Extract the [X, Y] coordinate from the center of the cell holding the provided text.  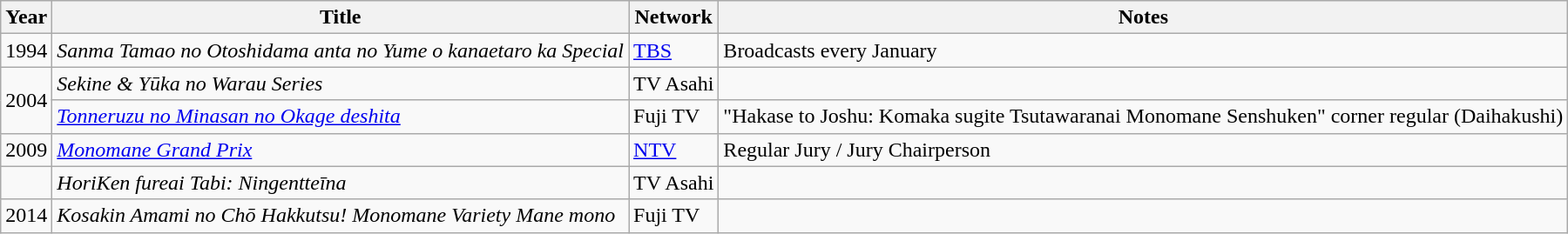
Notes [1143, 17]
2009 [26, 150]
Sanma Tamao no Otoshidama anta no Yume o kanaetaro ka Special [341, 50]
Monomane Grand Prix [341, 150]
Network [674, 17]
1994 [26, 50]
Regular Jury / Jury Chairperson [1143, 150]
TBS [674, 50]
Broadcasts every January [1143, 50]
NTV [674, 150]
Title [341, 17]
HoriKen fureai Tabi: Ningentteīna [341, 183]
Sekine & Yūka no Warau Series [341, 84]
Year [26, 17]
2004 [26, 100]
2014 [26, 216]
Tonneruzu no Minasan no Okage deshita [341, 117]
Kosakin Amami no Chō Hakkutsu! Monomane Variety Mane mono [341, 216]
"Hakase to Joshu: Komaka sugite Tsutawaranai Monomane Senshuken" corner regular (Daihakushi) [1143, 117]
